Search for the cell housing the specified text and yield its [x, y] center coordinate. 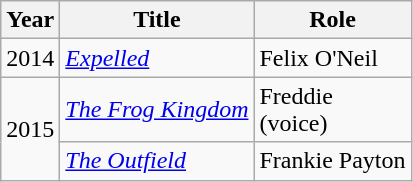
Felix O'Neil [332, 58]
Role [332, 20]
Freddie(voice) [332, 110]
The Outfield [157, 161]
Expelled [157, 58]
The Frog Kingdom [157, 110]
Year [30, 20]
Frankie Payton [332, 161]
2014 [30, 58]
Title [157, 20]
2015 [30, 128]
